From the cell containing the given text, extract its center point as (x, y) coordinate. 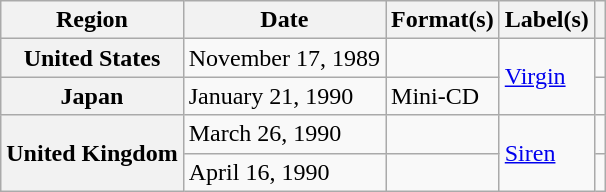
Region (92, 20)
Label(s) (546, 20)
March 26, 1990 (284, 134)
Siren (546, 153)
United Kingdom (92, 153)
Mini-CD (443, 96)
January 21, 1990 (284, 96)
United States (92, 58)
Virgin (546, 77)
Format(s) (443, 20)
April 16, 1990 (284, 172)
November 17, 1989 (284, 58)
Japan (92, 96)
Date (284, 20)
